Extract the (x, y) coordinate from the center of the cell holding the provided text.  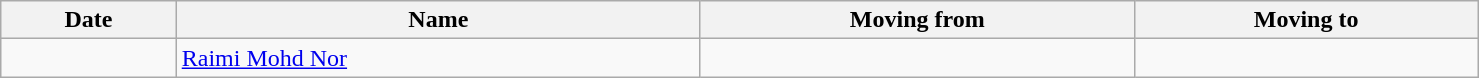
Moving to (1306, 20)
Date (88, 20)
Raimi Mohd Nor (438, 58)
Name (438, 20)
Moving from (917, 20)
